Find where the given text appears and provide that cell's center as (x, y) coordinate. 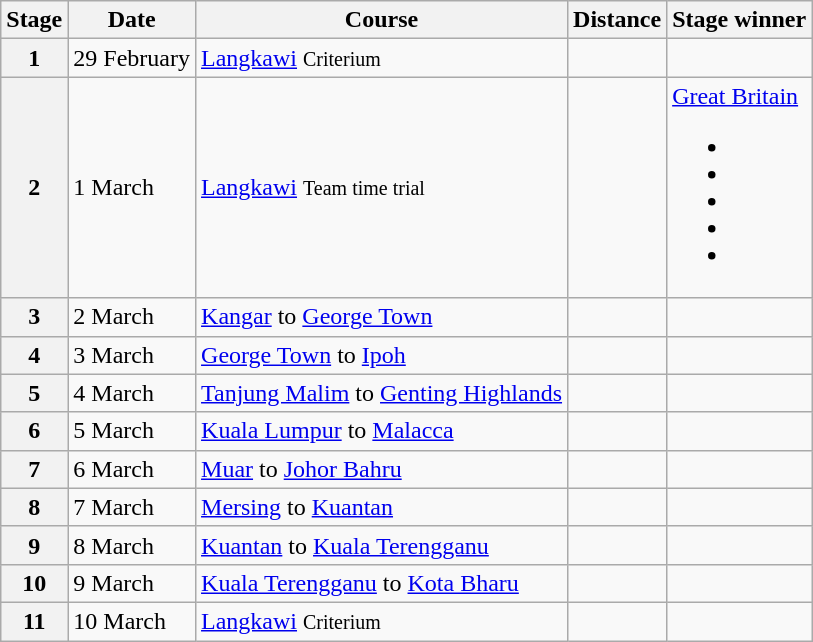
Distance (618, 20)
6 (34, 431)
Date (132, 20)
9 (34, 545)
10 March (132, 621)
Tanjung Malim to Genting Highlands (382, 393)
5 (34, 393)
Muar to Johor Bahru (382, 469)
Stage (34, 20)
8 (34, 507)
1 (34, 58)
10 (34, 583)
Great Britain (740, 188)
Stage winner (740, 20)
3 (34, 317)
7 March (132, 507)
2 March (132, 317)
5 March (132, 431)
Course (382, 20)
7 (34, 469)
Kangar to George Town (382, 317)
Kuala Lumpur to Malacca (382, 431)
Langkawi Team time trial (382, 188)
Kuantan to Kuala Terengganu (382, 545)
1 March (132, 188)
George Town to Ipoh (382, 355)
29 February (132, 58)
Mersing to Kuantan (382, 507)
Kuala Terengganu to Kota Bharu (382, 583)
4 (34, 355)
9 March (132, 583)
2 (34, 188)
8 March (132, 545)
4 March (132, 393)
3 March (132, 355)
11 (34, 621)
6 March (132, 469)
